From the cell containing the given text, extract its center point as [x, y] coordinate. 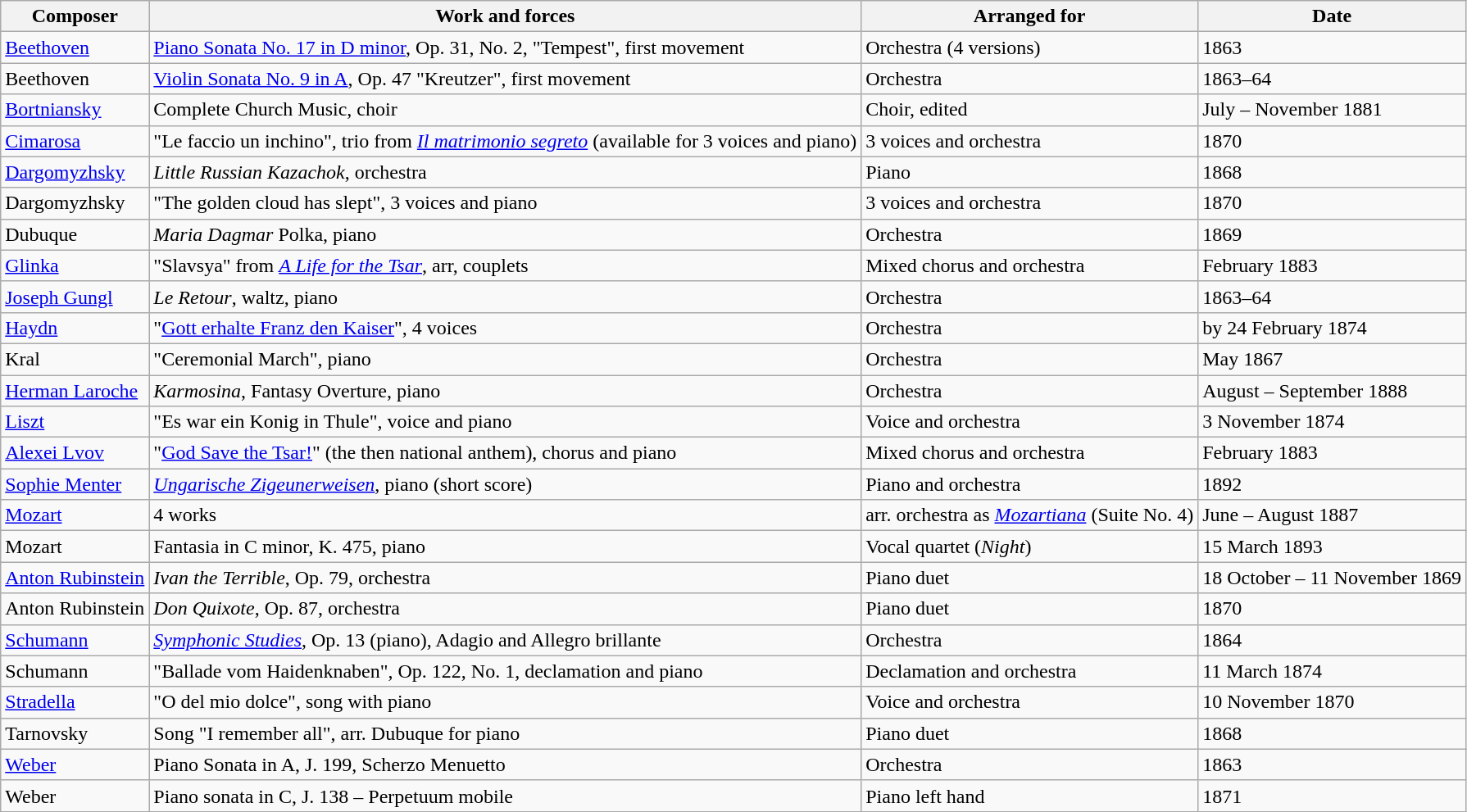
Le Retour, waltz, piano [505, 297]
Alexei Lvov [75, 453]
Liszt [75, 422]
Piano sonata in C, J. 138 – Perpetuum mobile [505, 796]
July – November 1881 [1333, 110]
"Es war ein Konig in Thule", voice and piano [505, 422]
August – September 1888 [1333, 391]
Bortniansky [75, 110]
18 October – 11 November 1869 [1333, 578]
"The golden cloud has slept", 3 voices and piano [505, 203]
"Slavsya" from A Life for the Tsar, arr, couplets [505, 265]
1869 [1333, 234]
3 November 1874 [1333, 422]
"O del mio dolce", song with piano [505, 702]
Date [1333, 16]
Cimarosa [75, 141]
Ungarische Zigeunerweisen, piano (short score) [505, 484]
Piano and orchestra [1029, 484]
Kral [75, 359]
11 March 1874 [1333, 671]
Herman Laroche [75, 391]
Dubuque [75, 234]
Maria Dagmar Polka, piano [505, 234]
Choir, edited [1029, 110]
Piano Sonata No. 17 in D minor, Op. 31, No. 2, "Tempest", first movement [505, 48]
Little Russian Kazachok, orchestra [505, 172]
"God Save the Tsar!" (the then national anthem), chorus and piano [505, 453]
"Le faccio un inchino", trio from Il matrimonio segreto (available for 3 voices and piano) [505, 141]
Declamation and orchestra [1029, 671]
Piano [1029, 172]
"Gott erhalte Franz den Kaiser", 4 voices [505, 328]
Stradella [75, 702]
Piano Sonata in A, J. 199, Scherzo Menuetto [505, 764]
Haydn [75, 328]
Sophie Menter [75, 484]
"Ceremonial March", piano [505, 359]
"Ballade vom Haidenknaben", Op. 122, No. 1, declamation and piano [505, 671]
Ivan the Terrible, Op. 79, orchestra [505, 578]
Orchestra (4 versions) [1029, 48]
Work and forces [505, 16]
Don Quixote, Op. 87, orchestra [505, 609]
Tarnovsky [75, 733]
Glinka [75, 265]
Joseph Gungl [75, 297]
May 1867 [1333, 359]
10 November 1870 [1333, 702]
June – August 1887 [1333, 515]
Complete Church Music, choir [505, 110]
15 March 1893 [1333, 547]
Piano left hand [1029, 796]
Karmosina, Fantasy Overture, piano [505, 391]
1892 [1333, 484]
by 24 February 1874 [1333, 328]
Arranged for [1029, 16]
arr. orchestra as Mozartiana (Suite No. 4) [1029, 515]
Symphonic Studies, Op. 13 (piano), Adagio and Allegro brillante [505, 640]
Vocal quartet (Night) [1029, 547]
Fantasia in C minor, K. 475, piano [505, 547]
Song "I remember all", arr. Dubuque for piano [505, 733]
1871 [1333, 796]
1864 [1333, 640]
Composer [75, 16]
4 works [505, 515]
Violin Sonata No. 9 in A, Op. 47 "Kreutzer", first movement [505, 79]
